Identify which cell holds the provided text, then report its (x, y) central coordinate. 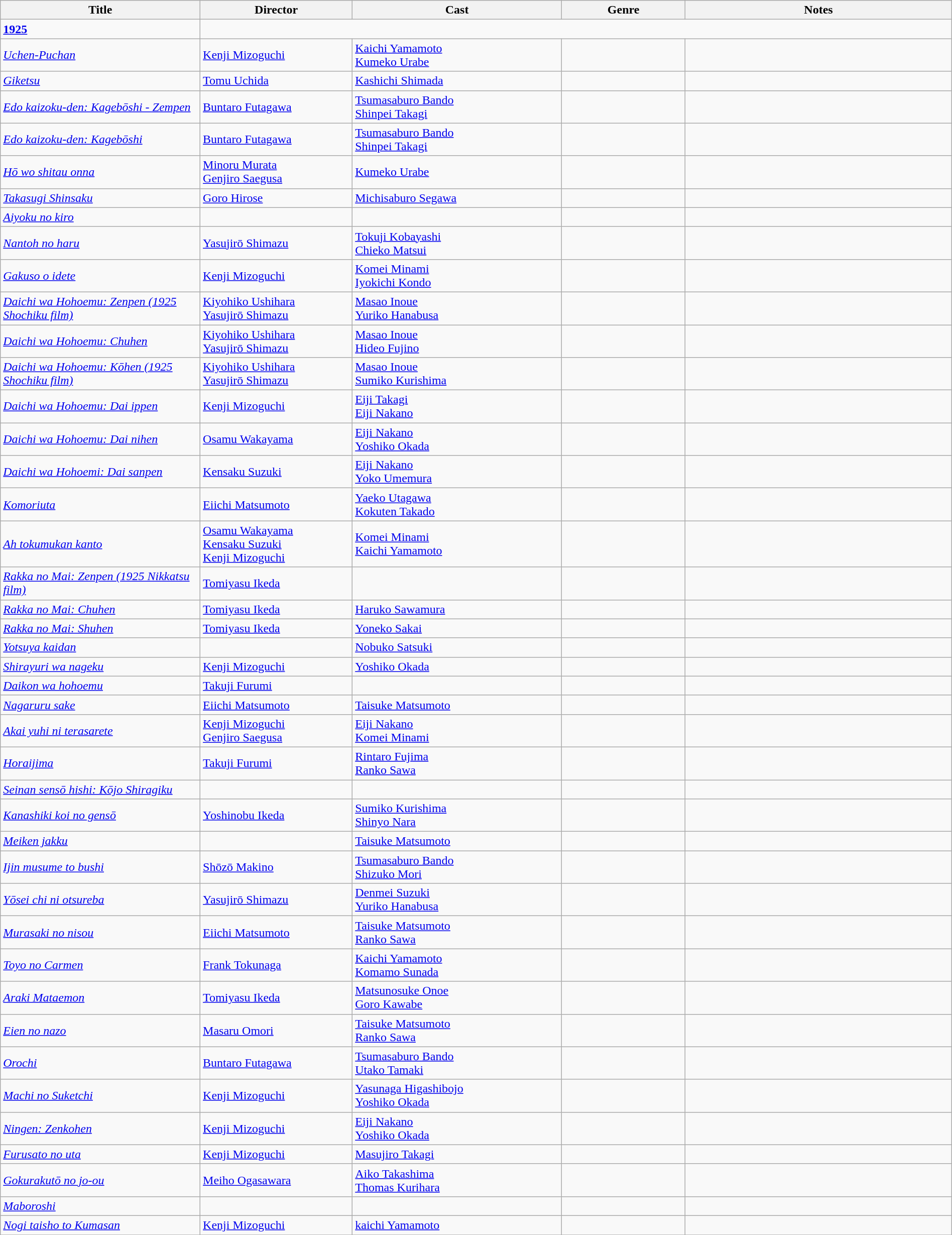
Orochi (100, 1063)
Cast (457, 10)
kaichi Yamamoto (457, 1225)
Murasaki no nisou (100, 932)
Daikon wa hohoemu (100, 686)
Masao InoueYuriko Hanabusa (457, 308)
Horaijima (100, 763)
Furusato no uta (100, 1154)
Daichi wa Hohoemu: Kōhen (1925 Shochiku film) (100, 374)
Yoshinobu Ikeda (276, 816)
Eiji TakagiEiji Nakano (457, 407)
Shōzō Makino (276, 867)
Denmei SuzukiYuriko Hanabusa (457, 900)
Genre (623, 10)
Sumiko KurishimaShinyo Nara (457, 816)
Gakuso o idete (100, 275)
Kaichi YamamotoKomamo Sunada (457, 965)
Title (100, 10)
Rakka no Mai: Chuhen (100, 609)
Toyo no Carmen (100, 965)
Haruko Sawamura (457, 609)
Gokurakutō no jo-ou (100, 1180)
Masujiro Takagi (457, 1154)
Komei MinamiKaichi Yamamoto (457, 544)
Ningen: Zenkohen (100, 1128)
1925 (100, 29)
Daichi wa Hohoemu: Dai ippen (100, 407)
Kenji MizoguchiGenjiro Saegusa (276, 730)
Daichi wa Hohoemu: Chuhen (100, 341)
Machi no Suketchi (100, 1096)
Tsumasaburo BandoUtako Tamaki (457, 1063)
Akai yuhi ni terasarete (100, 730)
Ijin musume to bushi (100, 867)
Araki Mataemon (100, 997)
Matsunosuke OnoeGoro Kawabe (457, 997)
Giketsu (100, 81)
Yotsuya kaidan (100, 647)
Meiho Ogasawara (276, 1180)
Edo kaizoku-den: Kagebōshi - Zempen (100, 106)
Komoriuta (100, 504)
Eien no nazo (100, 1031)
Kanashiki koi no gensō (100, 816)
Edo kaizoku-den: Kagebōshi (100, 140)
Takasugi Shinsaku (100, 198)
Kashichi Shimada (457, 81)
Goro Hirose (276, 198)
Meiken jakku (100, 841)
Komei MinamiIyokichi Kondo (457, 275)
Aiyoku no kiro (100, 217)
Eiji NakanoKomei Minami (457, 730)
Masao InoueHideo Fujino (457, 341)
Daichi wa Hohoemu: Zenpen (1925 Shochiku film) (100, 308)
Eiji NakanoYoko Umemura (457, 472)
Hō wo shitau onna (100, 172)
Ah tokumukan kanto (100, 544)
Nantoh no haru (100, 243)
Maboroshi (100, 1206)
Yasunaga HigashibojoYoshiko Okada (457, 1096)
Nogi taisho to Kumasan (100, 1225)
Kumeko Urabe (457, 172)
Masao InoueSumiko Kurishima (457, 374)
Osamu Wakayama (276, 439)
Seinan sensō hishi: Kōjo Shiragiku (100, 789)
Aiko TakashimaThomas Kurihara (457, 1180)
Uchen-Puchan (100, 55)
Tsumasaburo BandoShizuko Mori (457, 867)
Nobuko Satsuki (457, 647)
Kaichi YamamotoKumeko Urabe (457, 55)
Shirayuri wa nageku (100, 666)
Yōsei chi ni otsureba (100, 900)
Nagaruru sake (100, 705)
Notes (818, 10)
Rintaro FujimaRanko Sawa (457, 763)
Daichi wa Hohoemu: Dai nihen (100, 439)
Rakka no Mai: Shuhen (100, 628)
Yoneko Sakai (457, 628)
Rakka no Mai: Zenpen (1925 Nikkatsu film) (100, 584)
Masaru Omori (276, 1031)
Michisaburo Segawa (457, 198)
Daichi wa Hohoemi: Dai sanpen (100, 472)
Frank Tokunaga (276, 965)
Director (276, 10)
Tokuji KobayashiChieko Matsui (457, 243)
Kensaku Suzuki (276, 472)
Yoshiko Okada (457, 666)
Tomu Uchida (276, 81)
Osamu WakayamaKensaku SuzukiKenji Mizoguchi (276, 544)
Yaeko UtagawaKokuten Takado (457, 504)
Minoru MurataGenjiro Saegusa (276, 172)
